From the cell containing the given text, extract its center point as (X, Y) coordinate. 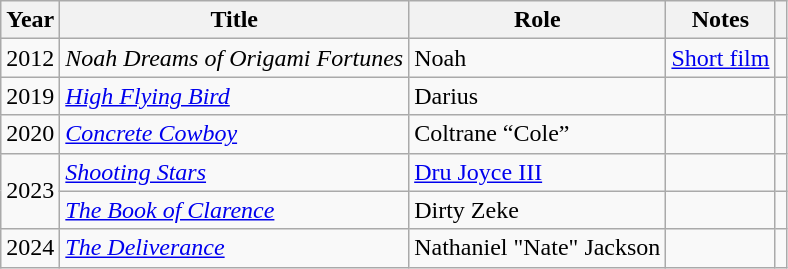
2020 (30, 134)
Nathaniel "Nate" Jackson (538, 248)
Short film (720, 58)
Coltrane “Cole” (538, 134)
Shooting Stars (234, 172)
Noah Dreams of Origami Fortunes (234, 58)
2012 (30, 58)
Dirty Zeke (538, 210)
2019 (30, 96)
The Book of Clarence (234, 210)
Darius (538, 96)
Year (30, 20)
Role (538, 20)
Concrete Cowboy (234, 134)
2024 (30, 248)
Title (234, 20)
Noah (538, 58)
The Deliverance (234, 248)
Dru Joyce III (538, 172)
2023 (30, 191)
High Flying Bird (234, 96)
Notes (720, 20)
